Identify which cell holds the provided text, then report its [x, y] central coordinate. 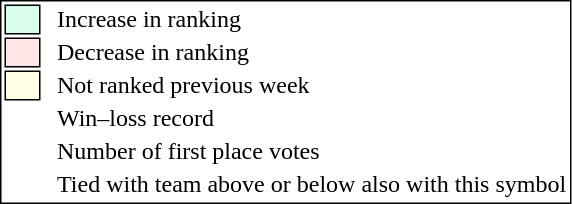
Decrease in ranking [312, 53]
Increase in ranking [312, 19]
Tied with team above or below also with this symbol [312, 185]
Number of first place votes [312, 151]
Not ranked previous week [312, 85]
Win–loss record [312, 119]
